Search for the cell housing the specified text and yield its (X, Y) center coordinate. 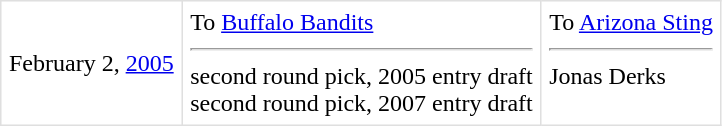
To Arizona Sting Jonas Derks (631, 63)
To Buffalo Bandits second round pick, 2005 entry draftsecond round pick, 2007 entry draft (362, 63)
February 2, 2005 (92, 63)
